From the cell containing the given text, extract its center point as (X, Y) coordinate. 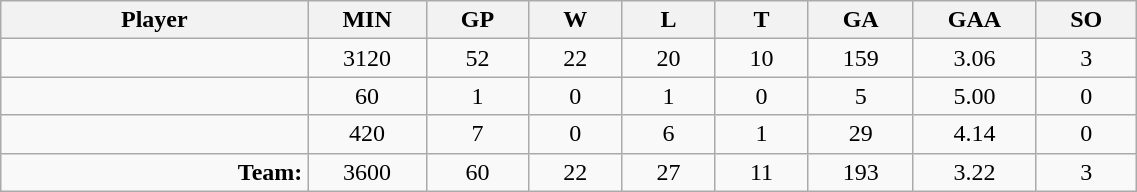
6 (668, 134)
7 (477, 134)
Team: (154, 172)
3.06 (974, 58)
159 (860, 58)
Player (154, 20)
GAA (974, 20)
420 (367, 134)
5 (860, 96)
193 (860, 172)
52 (477, 58)
5.00 (974, 96)
29 (860, 134)
MIN (367, 20)
27 (668, 172)
GP (477, 20)
11 (762, 172)
3600 (367, 172)
3.22 (974, 172)
20 (668, 58)
T (762, 20)
L (668, 20)
SO (1086, 20)
W (576, 20)
10 (762, 58)
3120 (367, 58)
GA (860, 20)
4.14 (974, 134)
